Locate the cell with the specified text and output its (x, y) center coordinate. 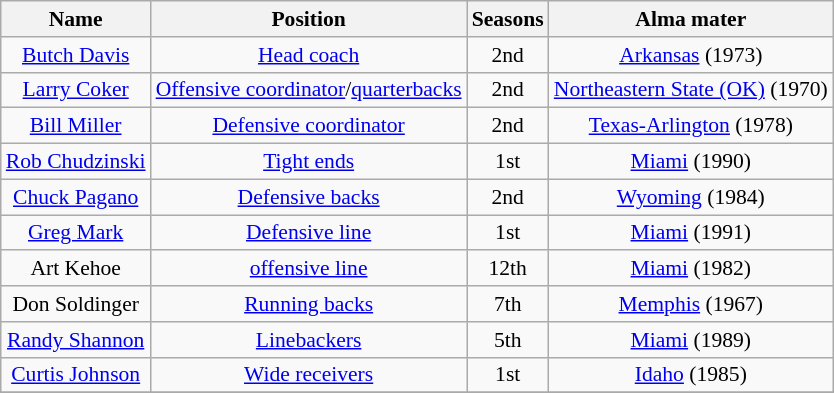
Wyoming (1984) (691, 197)
Miami (1990) (691, 162)
offensive line (309, 269)
Wide receivers (309, 375)
Bill Miller (76, 126)
Tight ends (309, 162)
Rob Chudzinski (76, 162)
Position (309, 19)
Offensive coordinator/quarterbacks (309, 90)
Northeastern State (OK) (1970) (691, 90)
Alma mater (691, 19)
Defensive backs (309, 197)
Butch Davis (76, 55)
Defensive coordinator (309, 126)
Defensive line (309, 233)
Idaho (1985) (691, 375)
Art Kehoe (76, 269)
Curtis Johnson (76, 375)
Running backs (309, 304)
Larry Coker (76, 90)
12th (508, 269)
Seasons (508, 19)
Arkansas (1973) (691, 55)
7th (508, 304)
Chuck Pagano (76, 197)
Memphis (1967) (691, 304)
5th (508, 340)
Miami (1989) (691, 340)
Head coach (309, 55)
Greg Mark (76, 233)
Randy Shannon (76, 340)
Don Soldinger (76, 304)
Name (76, 19)
Texas-Arlington (1978) (691, 126)
Linebackers (309, 340)
Miami (1982) (691, 269)
Miami (1991) (691, 233)
